Search for the cell housing the specified text and yield its [X, Y] center coordinate. 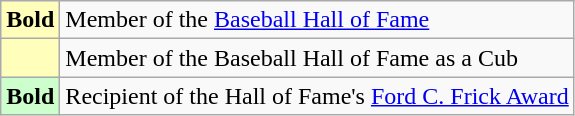
Member of the Baseball Hall of Fame as a Cub [317, 58]
Recipient of the Hall of Fame's Ford C. Frick Award [317, 96]
Member of the Baseball Hall of Fame [317, 20]
